Locate the cell with the specified text and output its [X, Y] center coordinate. 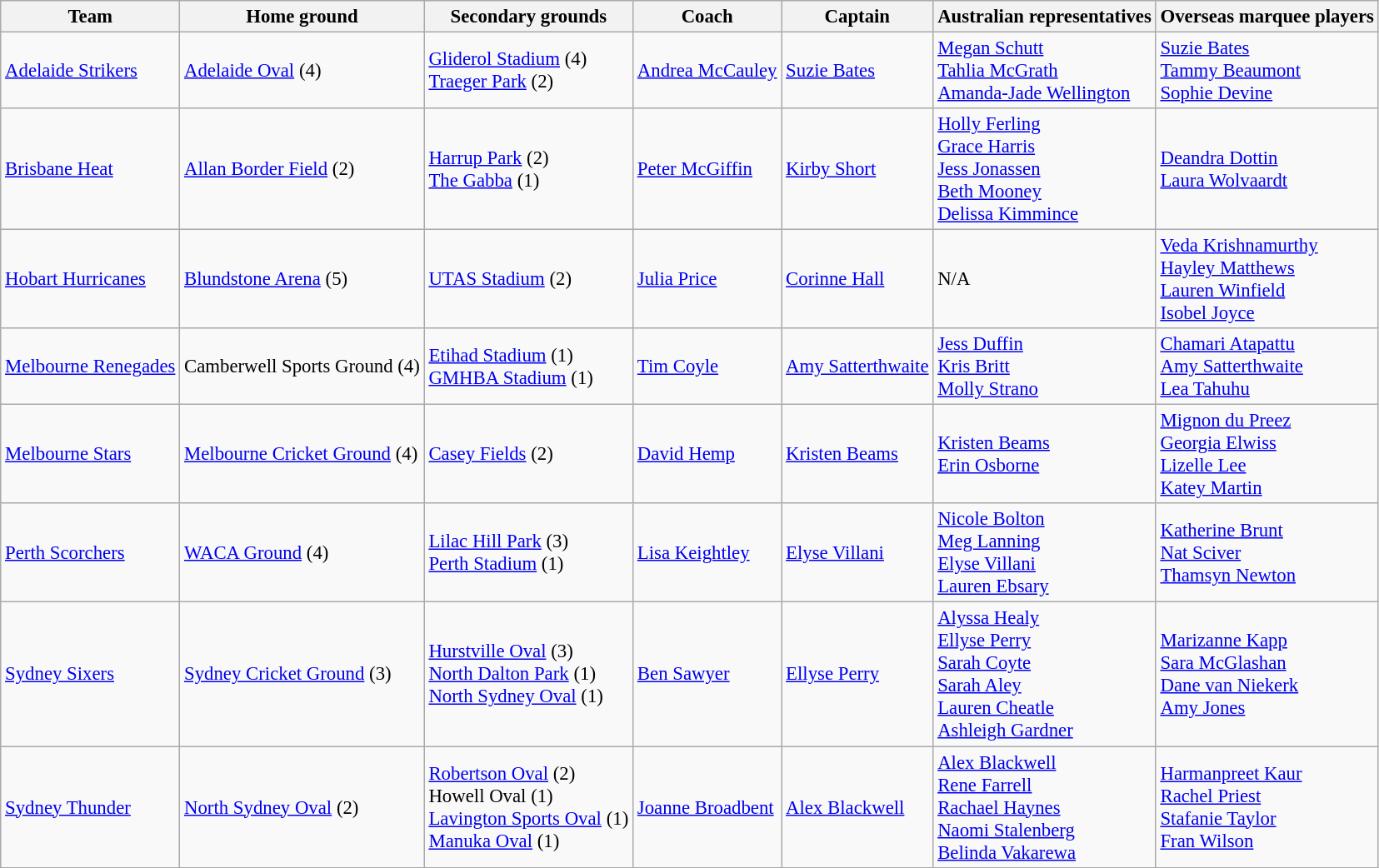
Coach [707, 17]
Katherine Brunt Nat Sciver Thamsyn Newton [1267, 553]
Kirby Short [857, 169]
Brisbane Heat [90, 169]
Peter McGiffin [707, 169]
Etihad Stadium (1)GMHBA Stadium (1) [528, 367]
Alyssa HealyEllyse PerrySarah CoyteSarah AleyLauren CheatleAshleigh Gardner [1045, 675]
Amy Satterthwaite [857, 367]
Suzie Bates [857, 71]
Chamari Atapattu Amy Satterthwaite Lea Tahuhu [1267, 367]
Ellyse Perry [857, 675]
Captain [857, 17]
Hobart Hurricanes [90, 280]
Australian representatives [1045, 17]
Adelaide Strikers [90, 71]
Deandra Dottin Laura Wolvaardt [1267, 169]
Kristen Beams [857, 455]
Gliderol Stadium (4)Traeger Park (2) [528, 71]
Melbourne Renegades [90, 367]
Lisa Keightley [707, 553]
Perth Scorchers [90, 553]
Elyse Villani [857, 553]
Sydney Sixers [90, 675]
Alex Blackwell [857, 807]
Home ground [302, 17]
Ben Sawyer [707, 675]
Casey Fields (2) [528, 455]
Harrup Park (2)The Gabba (1) [528, 169]
Holly FerlingGrace HarrisJess JonassenBeth MooneyDelissa Kimmince [1045, 169]
Adelaide Oval (4) [302, 71]
Marizanne Kapp Sara McGlashan Dane van Niekerk Amy Jones [1267, 675]
Hurstville Oval (3)North Dalton Park (1)North Sydney Oval (1) [528, 675]
Sydney Cricket Ground (3) [302, 675]
Harmanpreet Kaur Rachel Priest Stafanie Taylor Fran Wilson [1267, 807]
Melbourne Cricket Ground (4) [302, 455]
Mignon du Preez Georgia Elwiss Lizelle Lee Katey Martin [1267, 455]
Suzie Bates Tammy Beaumont Sophie Devine [1267, 71]
Team [90, 17]
N/A [1045, 280]
Secondary grounds [528, 17]
Joanne Broadbent [707, 807]
Allan Border Field (2) [302, 169]
Nicole BoltonMeg LanningElyse VillaniLauren Ebsary [1045, 553]
Robertson Oval (2)Howell Oval (1)Lavington Sports Oval (1)Manuka Oval (1) [528, 807]
Camberwell Sports Ground (4) [302, 367]
Jess DuffinKris BrittMolly Strano [1045, 367]
Corinne Hall [857, 280]
Megan SchuttTahlia McGrathAmanda-Jade Wellington [1045, 71]
Melbourne Stars [90, 455]
Blundstone Arena (5) [302, 280]
Tim Coyle [707, 367]
Sydney Thunder [90, 807]
Andrea McCauley [707, 71]
WACA Ground (4) [302, 553]
Julia Price [707, 280]
Veda Krishnamurthy Hayley Matthews Lauren Winfield Isobel Joyce [1267, 280]
North Sydney Oval (2) [302, 807]
Lilac Hill Park (3)Perth Stadium (1) [528, 553]
Overseas marquee players [1267, 17]
Kristen BeamsErin Osborne [1045, 455]
Alex BlackwellRene FarrellRachael HaynesNaomi StalenbergBelinda Vakarewa [1045, 807]
David Hemp [707, 455]
UTAS Stadium (2) [528, 280]
